Determine the (X, Y) coordinate at the center of the cell enclosing the given text.  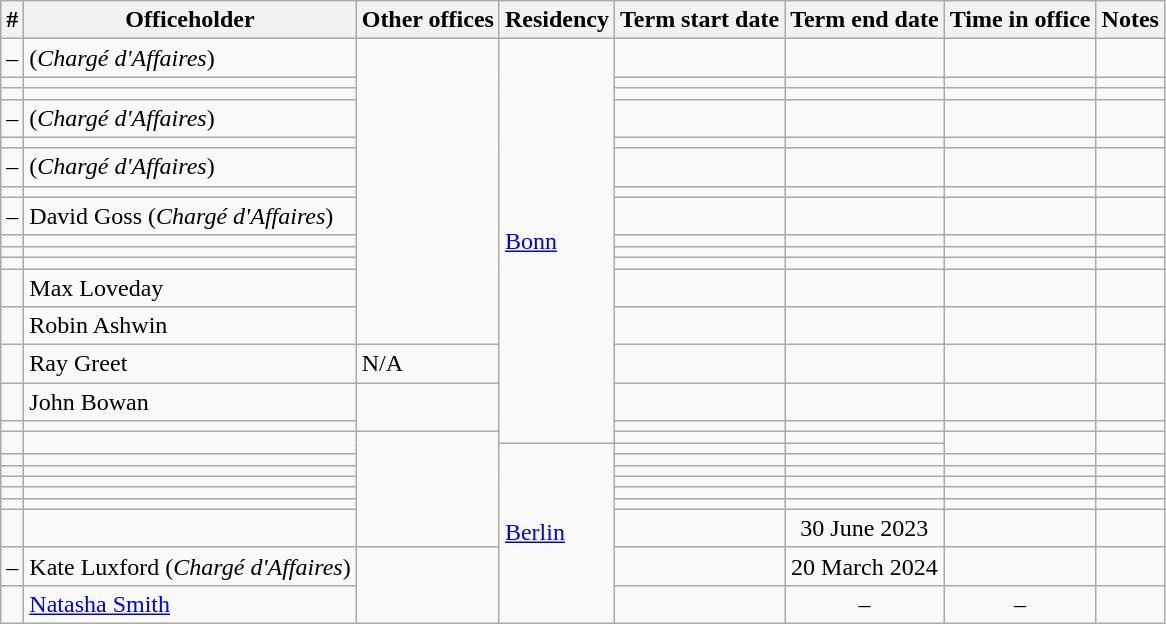
Berlin (556, 534)
30 June 2023 (865, 528)
Robin Ashwin (190, 326)
N/A (428, 364)
# (12, 20)
Ray Greet (190, 364)
Time in office (1020, 20)
Bonn (556, 241)
Term start date (699, 20)
Other offices (428, 20)
Natasha Smith (190, 604)
Notes (1130, 20)
Term end date (865, 20)
Max Loveday (190, 287)
Officeholder (190, 20)
John Bowan (190, 402)
David Goss (Chargé d'Affaires) (190, 216)
20 March 2024 (865, 566)
Residency (556, 20)
Kate Luxford (Chargé d'Affaires) (190, 566)
